Output the (x, y) coordinate of the center of the cell containing the given text.  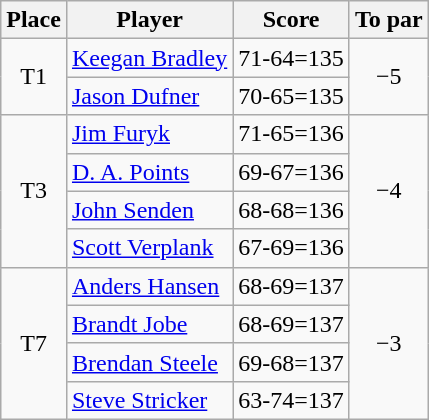
Scott Verplank (149, 248)
−4 (388, 191)
Brendan Steele (149, 362)
Jim Furyk (149, 134)
John Senden (149, 210)
69-68=137 (292, 362)
Brandt Jobe (149, 324)
Keegan Bradley (149, 58)
71-64=135 (292, 58)
T3 (34, 191)
69-67=136 (292, 172)
−3 (388, 343)
68-68=136 (292, 210)
Steve Stricker (149, 400)
−5 (388, 77)
67-69=136 (292, 248)
Anders Hansen (149, 286)
T1 (34, 77)
71-65=136 (292, 134)
Jason Dufner (149, 96)
Score (292, 20)
Place (34, 20)
63-74=137 (292, 400)
To par (388, 20)
D. A. Points (149, 172)
70-65=135 (292, 96)
T7 (34, 343)
Player (149, 20)
